From the cell containing the given text, extract its center point as (x, y) coordinate. 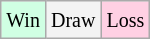
Win (24, 20)
Draw (72, 20)
Loss (126, 20)
